Search for the cell housing the specified text and yield its (X, Y) center coordinate. 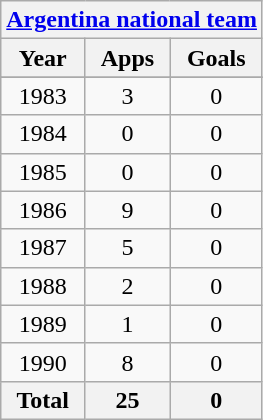
Apps (128, 58)
1987 (43, 248)
Argentina national team (132, 20)
1990 (43, 362)
5 (128, 248)
Goals (216, 58)
1985 (43, 172)
3 (128, 96)
9 (128, 210)
Year (43, 58)
1 (128, 324)
1983 (43, 96)
1989 (43, 324)
2 (128, 286)
8 (128, 362)
1986 (43, 210)
1984 (43, 134)
25 (128, 400)
Total (43, 400)
1988 (43, 286)
